Return (X, Y) of the center of cell containing provided text 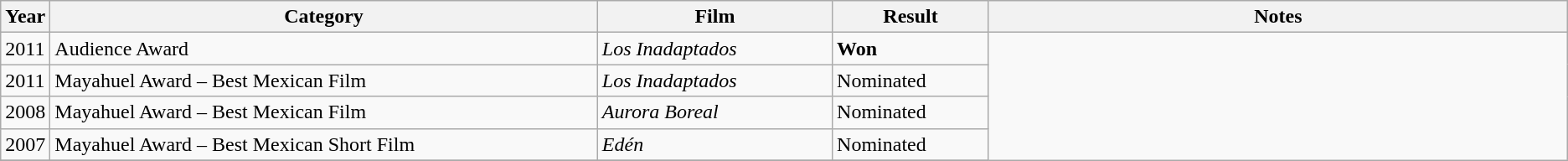
Edén (714, 144)
2007 (25, 144)
Aurora Boreal (714, 112)
Audience Award (324, 49)
Won (911, 49)
Film (714, 17)
Mayahuel Award – Best Mexican Short Film (324, 144)
Result (911, 17)
Notes (1278, 17)
Category (324, 17)
Year (25, 17)
2008 (25, 112)
